Find where the given text appears and provide that cell's center as [X, Y] coordinate. 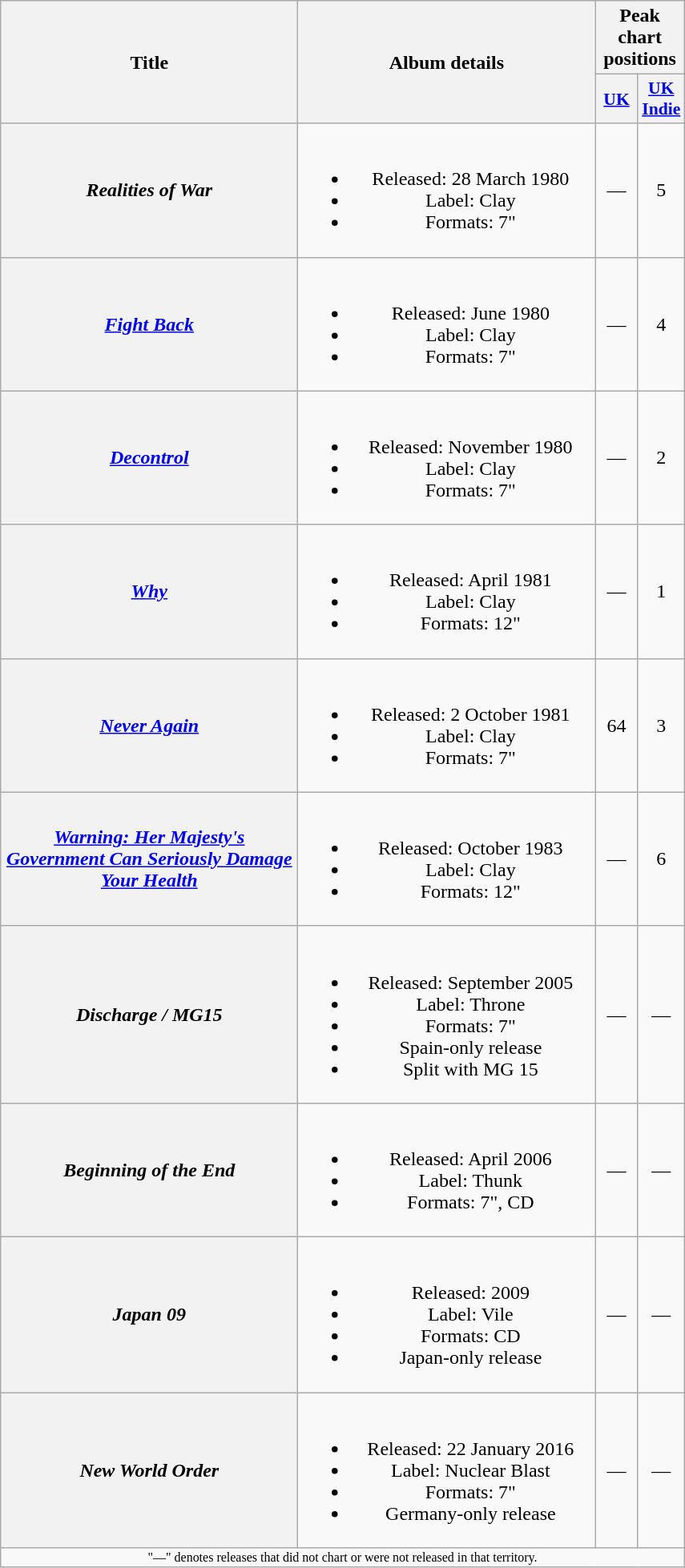
3 [661, 726]
Japan 09 [149, 1314]
5 [661, 191]
Fight Back [149, 324]
Released: June 1980Label: ClayFormats: 7" [447, 324]
Released: 2009Label: VileFormats: CDJapan-only release [447, 1314]
Realities of War [149, 191]
Decontrol [149, 458]
Released: October 1983Label: ClayFormats: 12" [447, 858]
Beginning of the End [149, 1169]
New World Order [149, 1469]
Warning: Her Majesty's Government Can Seriously Damage Your Health [149, 858]
Peak chart positions [639, 38]
UKIndie [661, 99]
Released: April 2006Label: ThunkFormats: 7", CD [447, 1169]
Title [149, 62]
Released: 2 October 1981Label: ClayFormats: 7" [447, 726]
Released: 22 January 2016Label: Nuclear BlastFormats: 7"Germany-only release [447, 1469]
Album details [447, 62]
Never Again [149, 726]
Discharge / MG15 [149, 1014]
Released: November 1980Label: ClayFormats: 7" [447, 458]
Released: 28 March 1980Label: ClayFormats: 7" [447, 191]
64 [617, 726]
2 [661, 458]
UK [617, 99]
Why [149, 591]
Released: September 2005Label: ThroneFormats: 7"Spain-only releaseSplit with MG 15 [447, 1014]
6 [661, 858]
"—" denotes releases that did not chart or were not released in that territory. [343, 1558]
4 [661, 324]
1 [661, 591]
Released: April 1981Label: ClayFormats: 12" [447, 591]
